Return [x, y] of the center of cell containing provided text 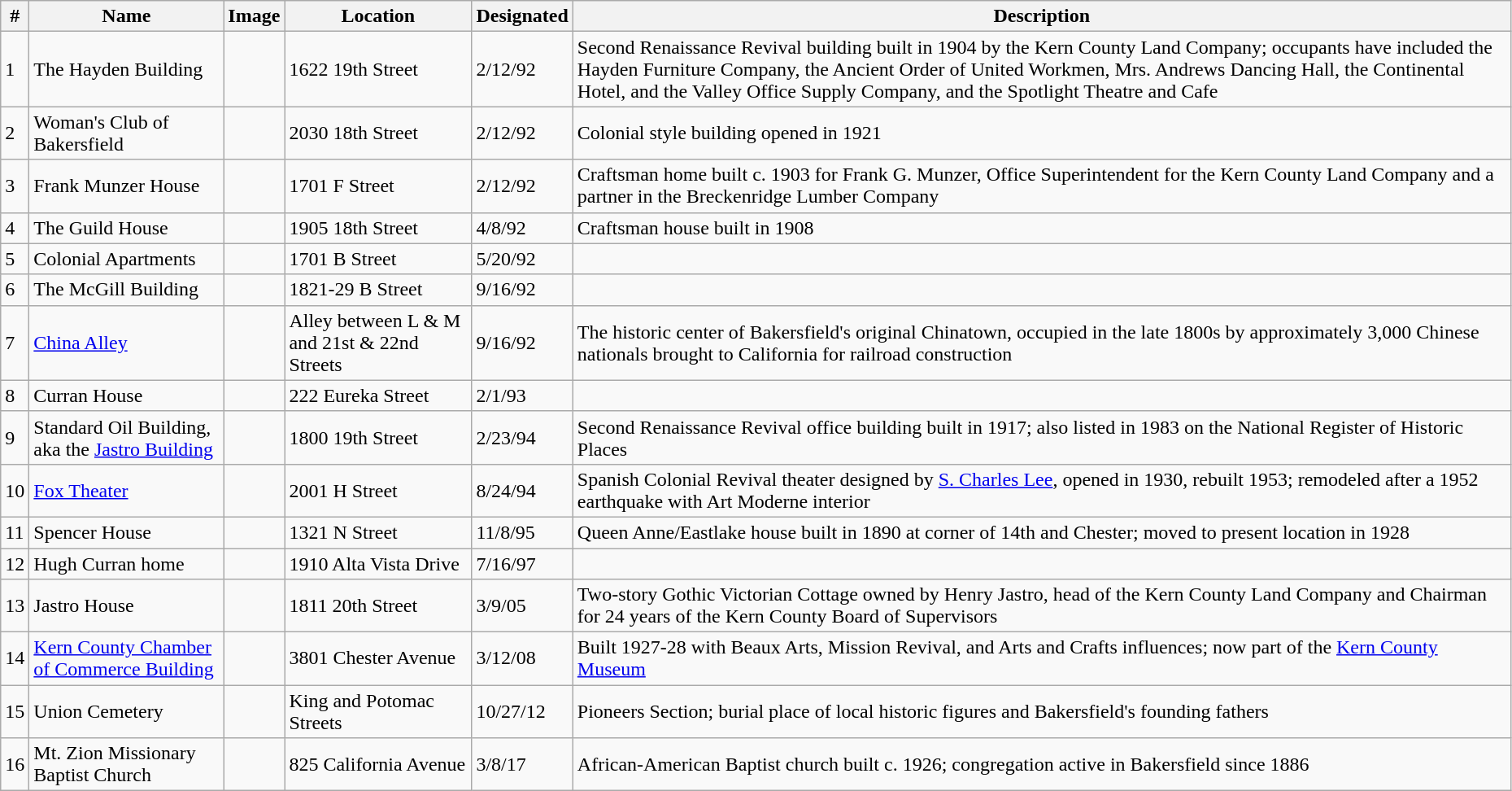
11/8/95 [522, 532]
3/9/05 [522, 605]
3/8/17 [522, 765]
Second Renaissance Revival office building built in 1917; also listed in 1983 on the National Register of Historic Places [1041, 438]
Curran House [127, 395]
3 [15, 186]
Fox Theater [127, 490]
4 [15, 228]
4/8/92 [522, 228]
12 [15, 564]
1800 19th Street [378, 438]
Union Cemetery [127, 711]
1622 19th Street [378, 69]
Hugh Curran home [127, 564]
2 [15, 133]
Kern County Chamber of Commerce Building [127, 659]
14 [15, 659]
The Hayden Building [127, 69]
Woman's Club of Bakersfield [127, 133]
10 [15, 490]
Description [1041, 16]
China Alley [127, 343]
Spencer House [127, 532]
1701 B Street [378, 259]
1905 18th Street [378, 228]
1910 Alta Vista Drive [378, 564]
15 [15, 711]
10/27/12 [522, 711]
222 Eureka Street [378, 395]
Image [254, 16]
Colonial Apartments [127, 259]
Mt. Zion Missionary Baptist Church [127, 765]
8/24/94 [522, 490]
Jastro House [127, 605]
2030 18th Street [378, 133]
5 [15, 259]
1821-29 B Street [378, 290]
11 [15, 532]
7 [15, 343]
# [15, 16]
9 [15, 438]
Standard Oil Building, aka the Jastro Building [127, 438]
1321 N Street [378, 532]
Frank Munzer House [127, 186]
1 [15, 69]
Location [378, 16]
Alley between L & M and 21st & 22nd Streets [378, 343]
1811 20th Street [378, 605]
16 [15, 765]
Built 1927-28 with Beaux Arts, Mission Revival, and Arts and Crafts influences; now part of the Kern County Museum [1041, 659]
6 [15, 290]
2/23/94 [522, 438]
2/1/93 [522, 395]
8 [15, 395]
Pioneers Section; burial place of local historic figures and Bakersfield's founding fathers [1041, 711]
Name [127, 16]
Colonial style building opened in 1921 [1041, 133]
Queen Anne/Eastlake house built in 1890 at corner of 14th and Chester; moved to present location in 1928 [1041, 532]
5/20/92 [522, 259]
3801 Chester Avenue [378, 659]
13 [15, 605]
1701 F Street [378, 186]
Craftsman house built in 1908 [1041, 228]
825 California Avenue [378, 765]
7/16/97 [522, 564]
The McGill Building [127, 290]
The Guild House [127, 228]
3/12/08 [522, 659]
African-American Baptist church built c. 1926; congregation active in Bakersfield since 1886 [1041, 765]
Designated [522, 16]
King and Potomac Streets [378, 711]
2001 H Street [378, 490]
